Search for the cell housing the specified text and yield its [x, y] center coordinate. 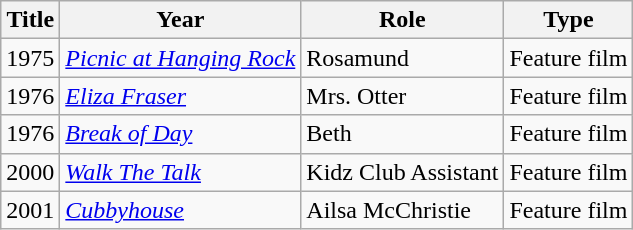
Kidz Club Assistant [402, 172]
Mrs. Otter [402, 96]
1975 [30, 58]
Year [180, 20]
Walk The Talk [180, 172]
Eliza Fraser [180, 96]
Title [30, 20]
Role [402, 20]
Break of Day [180, 134]
Beth [402, 134]
2001 [30, 210]
2000 [30, 172]
Type [568, 20]
Picnic at Hanging Rock [180, 58]
Cubbyhouse [180, 210]
Rosamund [402, 58]
Ailsa McChristie [402, 210]
